Provide the [x, y] coordinate of the cell's center where the given text is located.  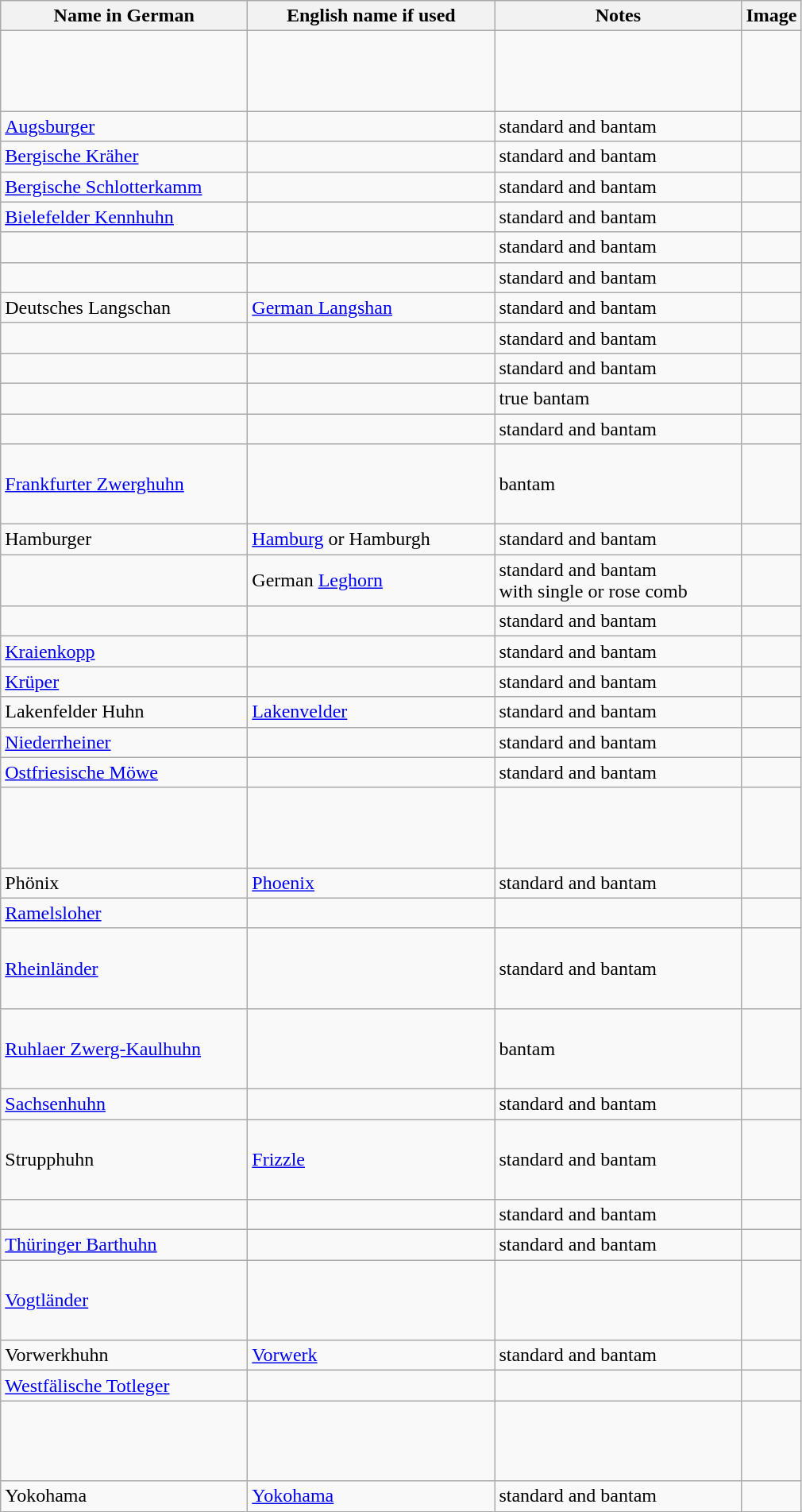
Frizzle [372, 1158]
Vorwerkhuhn [124, 1355]
Strupphuhn [124, 1158]
Augsburger [124, 126]
Vogtländer [124, 1300]
Hamburger [124, 539]
Rheinländer [124, 968]
Sachsenhuhn [124, 1104]
English name if used [372, 16]
standard and bantamwith single or rose comb [618, 580]
Niederrheiner [124, 742]
Ramelsloher [124, 913]
German Leghorn [372, 580]
true bantam [618, 398]
Ostfriesische Möwe [124, 772]
Lakenfelder Huhn [124, 712]
Bielefelder Kennhuhn [124, 217]
Thüringer Barthuhn [124, 1245]
Westfälische Totleger [124, 1386]
Phönix [124, 883]
Name in German [124, 16]
Krüper [124, 682]
Lakenvelder [372, 712]
Deutsches Langschan [124, 307]
Bergische Kräher [124, 157]
Kraienkopp [124, 652]
Bergische Schlotterkamm [124, 187]
Ruhlaer Zwerg-Kaulhuhn [124, 1049]
Frankfurter Zwerghuhn [124, 485]
German Langshan [372, 307]
Phoenix [372, 883]
Vorwerk [372, 1355]
Image [772, 16]
Notes [618, 16]
Hamburg or Hamburgh [372, 539]
